Output the [x, y] coordinate of the center of the cell containing the given text.  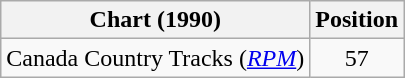
Chart (1990) [156, 20]
57 [357, 58]
Canada Country Tracks (RPM) [156, 58]
Position [357, 20]
